Identify which cell holds the provided text, then report its (X, Y) central coordinate. 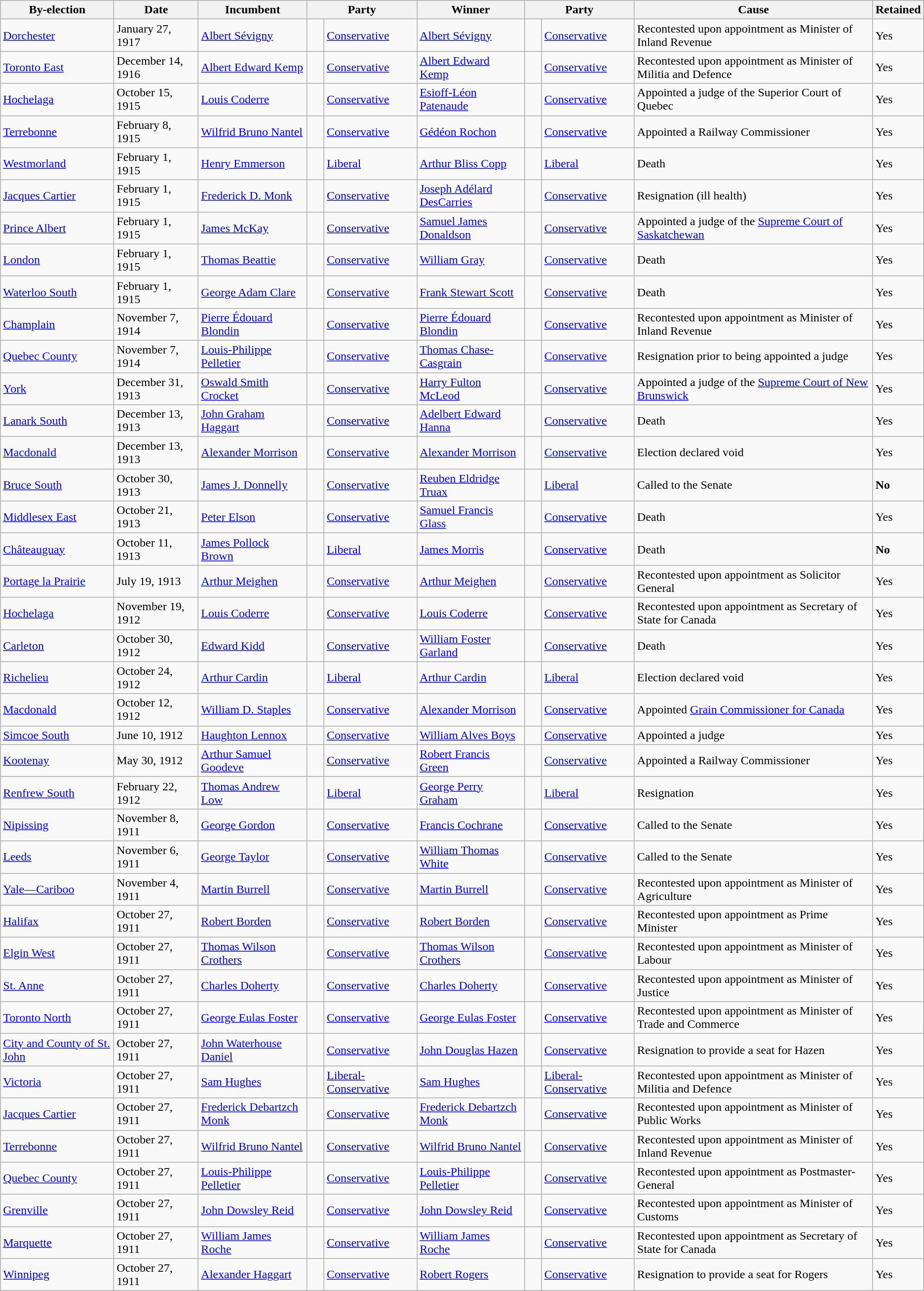
Thomas Andrew Low (253, 793)
Lanark South (57, 421)
Esioff-Léon Patenaude (471, 100)
Samuel James Donaldson (471, 228)
Middlesex East (57, 517)
Appointed a judge of the Supreme Court of New Brunswick (753, 388)
October 30, 1912 (156, 646)
Victoria (57, 1082)
By-election (57, 10)
George Adam Clare (253, 292)
Thomas Chase-Casgrain (471, 356)
Appointed a judge of the Superior Court of Quebec (753, 100)
William Alves Boys (471, 735)
October 30, 1913 (156, 485)
Recontested upon appointment as Minister of Customs (753, 1211)
Harry Fulton McLeod (471, 388)
Thomas Beattie (253, 260)
Grenville (57, 1211)
July 19, 1913 (156, 582)
Appointed a judge (753, 735)
Appointed a judge of the Supreme Court of Saskatchewan (753, 228)
Cause (753, 10)
Resignation to provide a seat for Rogers (753, 1275)
George Gordon (253, 824)
November 19, 1912 (156, 613)
Carleton (57, 646)
Samuel Francis Glass (471, 517)
Elgin West (57, 954)
October 12, 1912 (156, 710)
Bruce South (57, 485)
William D. Staples (253, 710)
George Perry Graham (471, 793)
November 4, 1911 (156, 889)
Portage la Prairie (57, 582)
William Foster Garland (471, 646)
Recontested upon appointment as Minister of Trade and Commerce (753, 1018)
Robert Rogers (471, 1275)
Reuben Eldridge Truax (471, 485)
October 11, 1913 (156, 549)
Edward Kidd (253, 646)
Recontested upon appointment as Minister of Agriculture (753, 889)
Winnipeg (57, 1275)
Joseph Adélard DesCarries (471, 196)
John Waterhouse Daniel (253, 1050)
Adelbert Edward Hanna (471, 421)
Haughton Lennox (253, 735)
William Thomas White (471, 857)
Resignation prior to being appointed a judge (753, 356)
Date (156, 10)
Peter Elson (253, 517)
John Douglas Hazen (471, 1050)
January 27, 1917 (156, 36)
Retained (898, 10)
Prince Albert (57, 228)
James Morris (471, 549)
Renfrew South (57, 793)
Yale—Cariboo (57, 889)
Frank Stewart Scott (471, 292)
Resignation (ill health) (753, 196)
Halifax (57, 921)
James McKay (253, 228)
St. Anne (57, 985)
October 24, 1912 (156, 677)
Recontested upon appointment as Solicitor General (753, 582)
October 15, 1915 (156, 100)
Champlain (57, 324)
Henry Emmerson (253, 164)
Recontested upon appointment as Minister of Public Works (753, 1114)
Recontested upon appointment as Minister of Justice (753, 985)
Arthur Samuel Goodeve (253, 760)
February 8, 1915 (156, 131)
Dorchester (57, 36)
Nipissing (57, 824)
Toronto North (57, 1018)
Toronto East (57, 67)
George Taylor (253, 857)
Robert Francis Green (471, 760)
York (57, 388)
Recontested upon appointment as Prime Minister (753, 921)
Resignation to provide a seat for Hazen (753, 1050)
Arthur Bliss Copp (471, 164)
December 31, 1913 (156, 388)
Resignation (753, 793)
Frederick D. Monk (253, 196)
Francis Cochrane (471, 824)
James Pollock Brown (253, 549)
Alexander Haggart (253, 1275)
John Graham Haggart (253, 421)
Winner (471, 10)
Châteauguay (57, 549)
Appointed Grain Commissioner for Canada (753, 710)
Gédéon Rochon (471, 131)
Recontested upon appointment as Minister of Labour (753, 954)
Waterloo South (57, 292)
Kootenay (57, 760)
City and County of St. John (57, 1050)
Simcoe South (57, 735)
February 22, 1912 (156, 793)
December 14, 1916 (156, 67)
Recontested upon appointment as Postmaster-General (753, 1178)
Marquette (57, 1242)
James J. Donnelly (253, 485)
June 10, 1912 (156, 735)
Oswald Smith Crocket (253, 388)
November 8, 1911 (156, 824)
London (57, 260)
May 30, 1912 (156, 760)
November 6, 1911 (156, 857)
Westmorland (57, 164)
William Gray (471, 260)
Incumbent (253, 10)
Leeds (57, 857)
Richelieu (57, 677)
October 21, 1913 (156, 517)
